Locate the cell with the specified text and output its (X, Y) center coordinate. 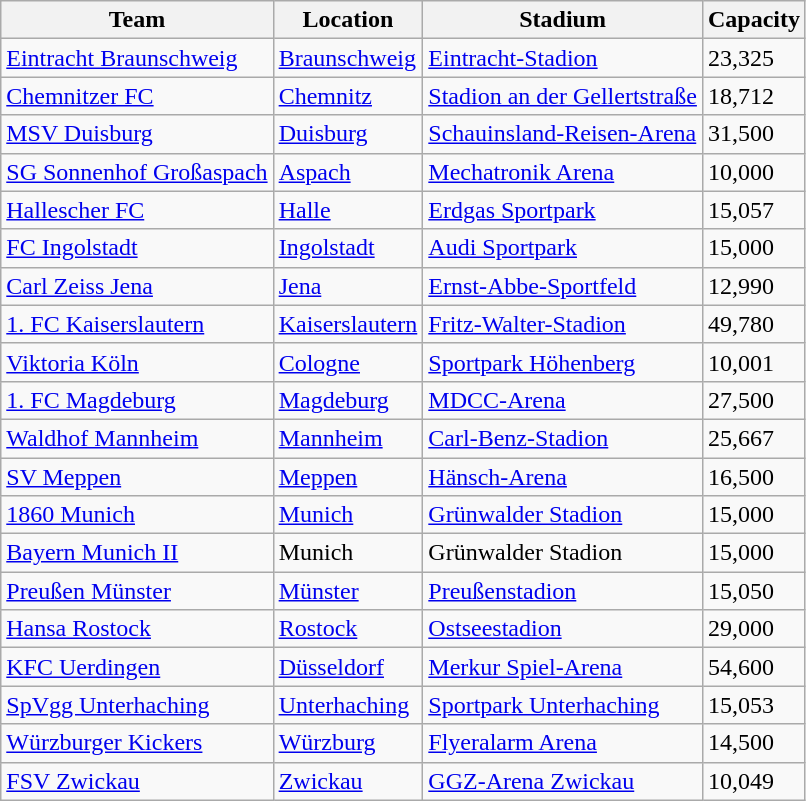
Chemnitz (348, 96)
1860 Munich (137, 515)
Mannheim (348, 438)
10,049 (754, 781)
15,050 (754, 591)
14,500 (754, 743)
Viktoria Köln (137, 362)
Preußenstadion (563, 591)
Jena (348, 286)
SV Meppen (137, 477)
Merkur Spiel-Arena (563, 667)
Duisburg (348, 134)
Eintracht-Stadion (563, 58)
Kaiserslautern (348, 324)
Audi Sportpark (563, 248)
Ingolstadt (348, 248)
49,780 (754, 324)
Waldhof Mannheim (137, 438)
25,667 (754, 438)
Zwickau (348, 781)
KFC Uerdingen (137, 667)
Chemnitzer FC (137, 96)
Magdeburg (348, 400)
10,001 (754, 362)
12,990 (754, 286)
FC Ingolstadt (137, 248)
54,600 (754, 667)
Aspach (348, 172)
Halle (348, 210)
31,500 (754, 134)
23,325 (754, 58)
Stadium (563, 20)
Erdgas Sportpark (563, 210)
Düsseldorf (348, 667)
GGZ-Arena Zwickau (563, 781)
Eintracht Braunschweig (137, 58)
Hänsch-Arena (563, 477)
29,000 (754, 629)
Team (137, 20)
FSV Zwickau (137, 781)
18,712 (754, 96)
10,000 (754, 172)
SpVgg Unterhaching (137, 705)
Cologne (348, 362)
Sportpark Höhenberg (563, 362)
Braunschweig (348, 58)
27,500 (754, 400)
Preußen Münster (137, 591)
Flyeralarm Arena (563, 743)
Stadion an der Gellertstraße (563, 96)
Location (348, 20)
Ernst-Abbe-Sportfeld (563, 286)
Fritz-Walter-Stadion (563, 324)
Hansa Rostock (137, 629)
Carl Zeiss Jena (137, 286)
Hallescher FC (137, 210)
Carl-Benz-Stadion (563, 438)
MSV Duisburg (137, 134)
Meppen (348, 477)
1. FC Magdeburg (137, 400)
MDCC-Arena (563, 400)
Münster (348, 591)
15,057 (754, 210)
Unterhaching (348, 705)
SG Sonnenhof Großaspach (137, 172)
Würzburg (348, 743)
1. FC Kaiserslautern (137, 324)
Ostseestadion (563, 629)
Sportpark Unterhaching (563, 705)
Capacity (754, 20)
Mechatronik Arena (563, 172)
Rostock (348, 629)
Bayern Munich II (137, 553)
Schauinsland-Reisen-Arena (563, 134)
15,053 (754, 705)
16,500 (754, 477)
Würzburger Kickers (137, 743)
